Detect which cell encompasses the target text, then output its (x, y) center coordinate. 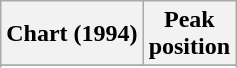
Chart (1994) (72, 34)
Peakposition (189, 34)
